Provide the (X, Y) coordinate of the cell's center where the given text is located.  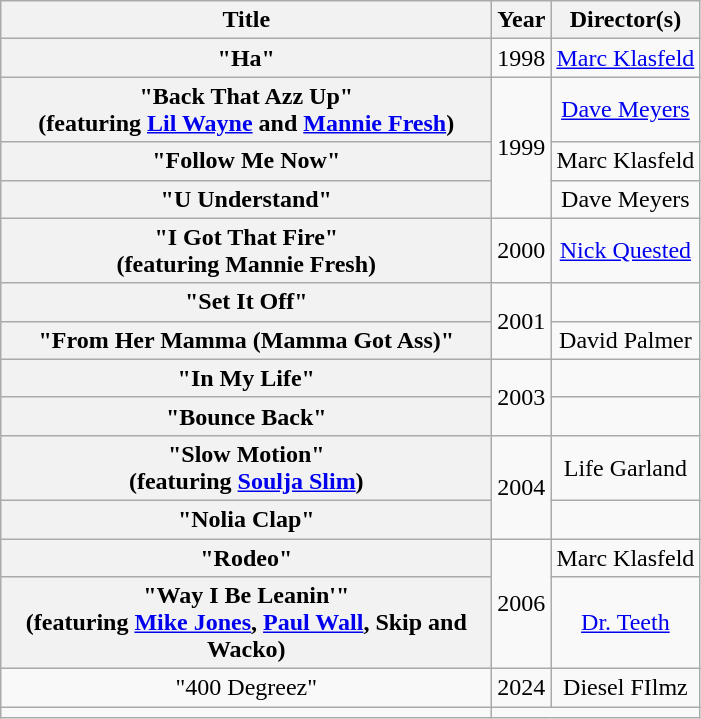
"In My Life" (246, 378)
2000 (522, 250)
"Way I Be Leanin'"(featuring Mike Jones, Paul Wall, Skip and Wacko) (246, 623)
Life Garland (626, 468)
1998 (522, 58)
"Set It Off" (246, 302)
Year (522, 20)
"Follow Me Now" (246, 161)
David Palmer (626, 340)
"From Her Mamma (Mamma Got Ass)" (246, 340)
2004 (522, 486)
"Ha" (246, 58)
Diesel FIlmz (626, 688)
"400 Degreez" (246, 688)
Title (246, 20)
Director(s) (626, 20)
"Nolia Clap" (246, 519)
"U Understand" (246, 199)
2024 (522, 688)
1999 (522, 148)
"Slow Motion"(featuring Soulja Slim) (246, 468)
"Rodeo" (246, 557)
2001 (522, 321)
2006 (522, 603)
Nick Quested (626, 250)
2003 (522, 397)
Dr. Teeth (626, 623)
"Bounce Back" (246, 416)
"I Got That Fire"(featuring Mannie Fresh) (246, 250)
"Back That Azz Up"(featuring Lil Wayne and Mannie Fresh) (246, 110)
